Extract the [X, Y] coordinate from the center of the cell holding the provided text.  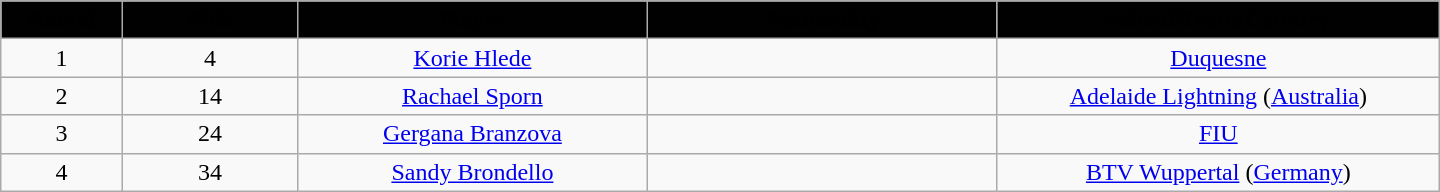
Korie Hlede [472, 58]
24 [210, 134]
14 [210, 96]
Adelaide Lightning (Australia) [1218, 96]
Player [472, 20]
2 [62, 96]
Gergana Branzova [472, 134]
3 [62, 134]
Nationality [822, 20]
Pick [210, 20]
34 [210, 172]
BTV Wuppertal (Germany) [1218, 172]
Sandy Brondello [472, 172]
FIU [1218, 134]
Round [62, 20]
1 [62, 58]
Duquesne [1218, 58]
Rachael Sporn [472, 96]
School/Team/Country [1218, 20]
